Provide the [x, y] coordinate of the cell's center where the given text is located.  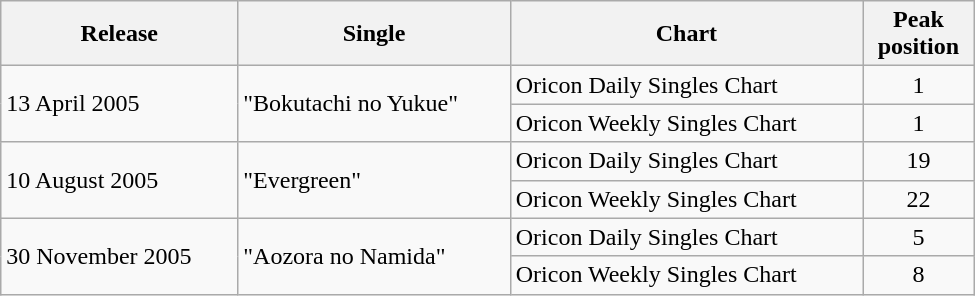
19 [919, 161]
13 April 2005 [120, 104]
22 [919, 199]
Single [374, 34]
Peakposition [919, 34]
5 [919, 237]
Release [120, 34]
"Aozora no Namida" [374, 256]
"Bokutachi no Yukue" [374, 104]
"Evergreen" [374, 180]
8 [919, 275]
30 November 2005 [120, 256]
Chart [686, 34]
10 August 2005 [120, 180]
